Find where the given text appears and provide that cell's center as [X, Y] coordinate. 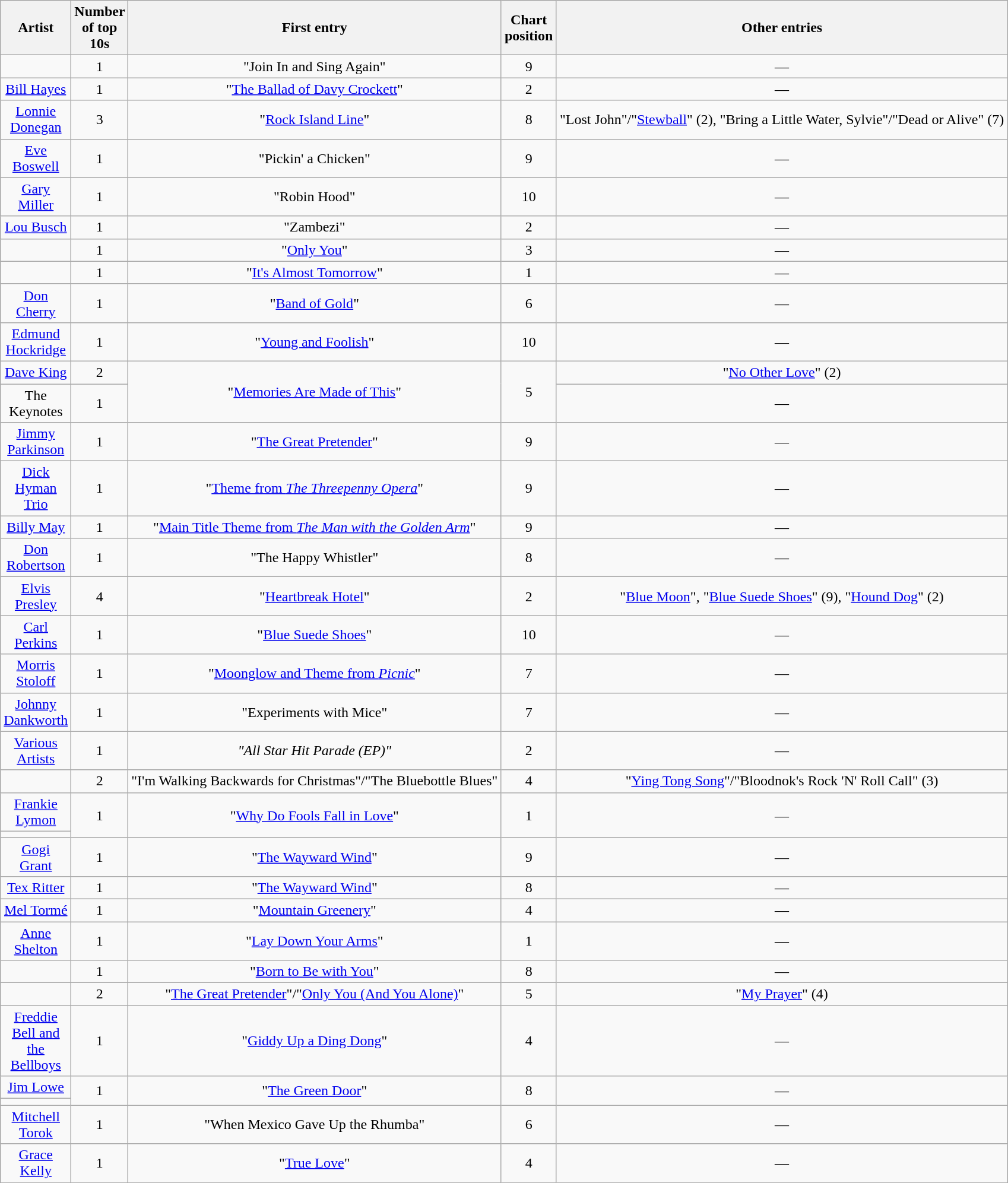
"The Great Pretender" [315, 442]
"When Mexico Gave Up the Rhumba" [315, 1124]
First entry [315, 28]
Carl Perkins [36, 635]
Chart position [529, 28]
"Memories Are Made of This" [315, 392]
Dick Hyman Trio [36, 489]
Elvis Presley [36, 596]
"Young and Foolish" [315, 342]
"The Happy Whistler" [315, 558]
"Born to Be with You" [315, 972]
"The Green Door" [315, 1091]
Eve Boswell [36, 158]
Bill Hayes [36, 89]
"Experiments with Mice" [315, 712]
"Mountain Greenery" [315, 910]
Morris Stoloff [36, 673]
"Lost John"/"Stewball" (2), "Bring a Little Water, Sylvie"/"Dead or Alive" (7) [781, 120]
"All Star Hit Parade (EP)" [315, 750]
The Keynotes [36, 402]
"Band of Gold" [315, 303]
Freddie Bell and the Bellboys [36, 1041]
"The Ballad of Davy Crockett" [315, 89]
Billy May [36, 527]
Mel Tormé [36, 910]
"It's Almost Tomorrow" [315, 272]
"Why Do Fools Fall in Love" [315, 815]
"Ying Tong Song"/"Bloodnok's Rock 'N' Roll Call" (3) [781, 781]
"True Love" [315, 1163]
Artist [36, 28]
Dave King [36, 372]
"Moonglow and Theme from Picnic" [315, 673]
Edmund Hockridge [36, 342]
Lonnie Donegan [36, 120]
"Pickin' a Chicken" [315, 158]
"The Great Pretender"/"Only You (And You Alone)" [315, 994]
"Main Title Theme from The Man with the Golden Arm" [315, 527]
Johnny Dankworth [36, 712]
Frankie Lymon [36, 812]
Jimmy Parkinson [36, 442]
"Blue Suede Shoes" [315, 635]
"Heartbreak Hotel" [315, 596]
Don Robertson [36, 558]
Mitchell Torok [36, 1124]
"Only You" [315, 250]
Anne Shelton [36, 940]
Tex Ritter [36, 887]
"Join In and Sing Again" [315, 66]
"Lay Down Your Arms" [315, 940]
Number of top 10s [100, 28]
"I'm Walking Backwards for Christmas"/"The Bluebottle Blues" [315, 781]
"Robin Hood" [315, 197]
Don Cherry [36, 303]
"Theme from The Threepenny Opera" [315, 489]
Lou Busch [36, 227]
Gogi Grant [36, 857]
"No Other Love" (2) [781, 372]
"Rock Island Line" [315, 120]
"Giddy Up a Ding Dong" [315, 1041]
Gary Miller [36, 197]
Grace Kelly [36, 1163]
Jim Lowe [36, 1087]
Various Artists [36, 750]
Other entries [781, 28]
"Zambezi" [315, 227]
"Blue Moon", "Blue Suede Shoes" (9), "Hound Dog" (2) [781, 596]
"My Prayer" (4) [781, 994]
